Extract the [X, Y] coordinate from the center of the cell holding the provided text.  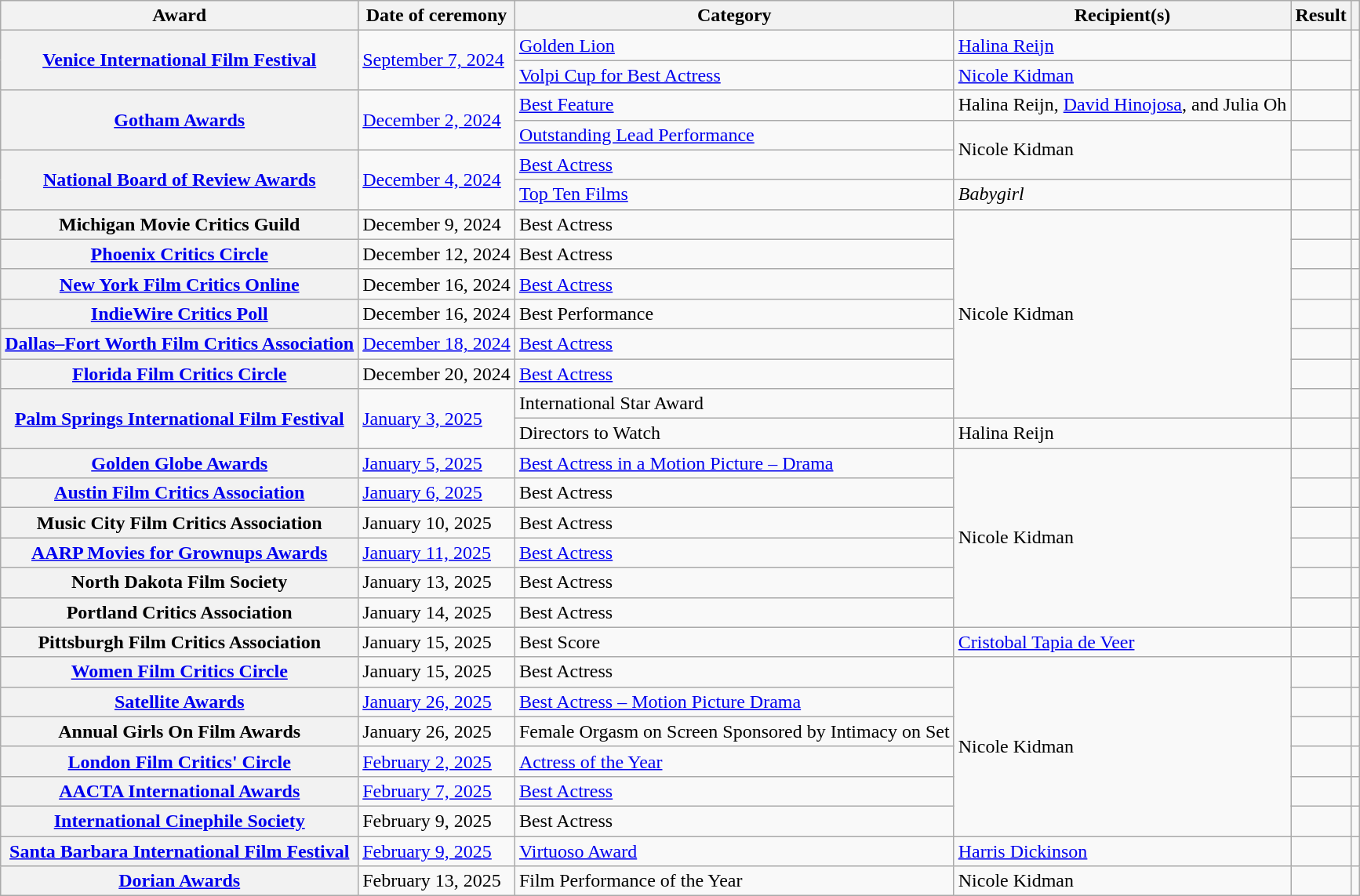
Directors to Watch [734, 433]
Best Feature [734, 105]
Venice International Film Festival [180, 60]
Result [1321, 16]
Golden Lion [734, 45]
Outstanding Lead Performance [734, 135]
Austin Film Critics Association [180, 493]
AACTA International Awards [180, 791]
December 18, 2024 [437, 343]
December 4, 2024 [437, 180]
Best Score [734, 642]
Cristobal Tapia de Veer [1122, 642]
Florida Film Critics Circle [180, 374]
Virtuoso Award [734, 851]
February 7, 2025 [437, 791]
Date of ceremony [437, 16]
Top Ten Films [734, 194]
Golden Globe Awards [180, 463]
December 12, 2024 [437, 254]
Phoenix Critics Circle [180, 254]
Michigan Movie Critics Guild [180, 224]
January 10, 2025 [437, 523]
January 11, 2025 [437, 553]
December 2, 2024 [437, 120]
New York Film Critics Online [180, 284]
Portland Critics Association [180, 612]
January 5, 2025 [437, 463]
Gotham Awards [180, 120]
North Dakota Film Society [180, 582]
January 3, 2025 [437, 419]
Harris Dickinson [1122, 851]
December 9, 2024 [437, 224]
Annual Girls On Film Awards [180, 731]
Pittsburgh Film Critics Association [180, 642]
Best Actress in a Motion Picture – Drama [734, 463]
February 13, 2025 [437, 881]
Actress of the Year [734, 761]
January 13, 2025 [437, 582]
Dorian Awards [180, 881]
Film Performance of the Year [734, 881]
Best Performance [734, 314]
Music City Film Critics Association [180, 523]
AARP Movies for Grownups Awards [180, 553]
September 7, 2024 [437, 60]
International Cinephile Society [180, 821]
December 20, 2024 [437, 374]
Satellite Awards [180, 702]
Santa Barbara International Film Festival [180, 851]
Halina Reijn, David Hinojosa, and Julia Oh [1122, 105]
Dallas–Fort Worth Film Critics Association [180, 343]
Palm Springs International Film Festival [180, 419]
IndieWire Critics Poll [180, 314]
January 14, 2025 [437, 612]
Award [180, 16]
Volpi Cup for Best Actress [734, 75]
January 6, 2025 [437, 493]
Babygirl [1122, 194]
International Star Award [734, 404]
London Film Critics' Circle [180, 761]
National Board of Review Awards [180, 180]
Recipient(s) [1122, 16]
Best Actress – Motion Picture Drama [734, 702]
February 2, 2025 [437, 761]
Female Orgasm on Screen Sponsored by Intimacy on Set [734, 731]
Category [734, 16]
Women Film Critics Circle [180, 672]
